Detect which cell encompasses the target text, then output its [X, Y] center coordinate. 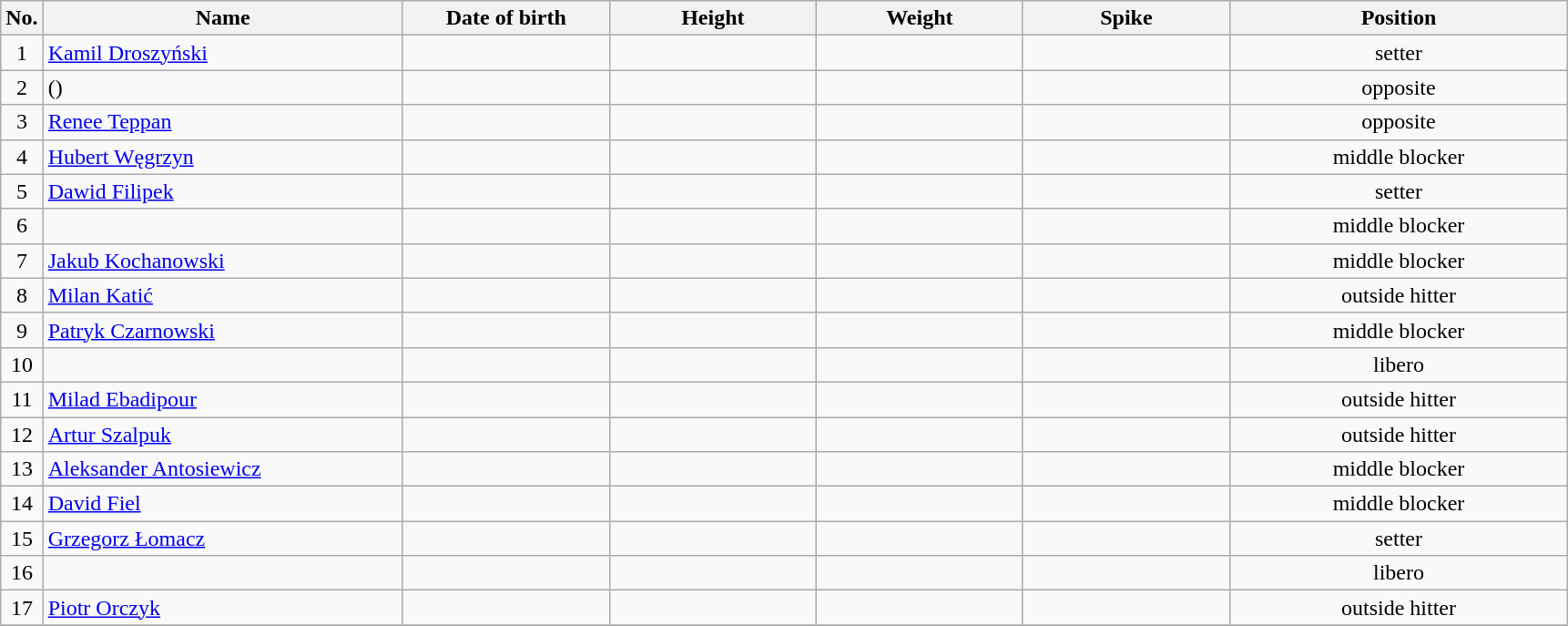
Renee Teppan [222, 122]
16 [22, 573]
10 [22, 364]
13 [22, 469]
11 [22, 399]
7 [22, 261]
Date of birth [506, 18]
Patryk Czarnowski [222, 330]
Milad Ebadipour [222, 399]
15 [22, 539]
Spike [1125, 18]
1 [22, 53]
Name [222, 18]
5 [22, 191]
Aleksander Antosiewicz [222, 469]
6 [22, 226]
Milan Katić [222, 295]
() [222, 87]
Height [712, 18]
14 [22, 504]
Hubert Węgrzyn [222, 157]
Weight [920, 18]
Kamil Droszyński [222, 53]
3 [22, 122]
David Fiel [222, 504]
Grzegorz Łomacz [222, 539]
17 [22, 608]
2 [22, 87]
Jakub Kochanowski [222, 261]
12 [22, 435]
Position [1399, 18]
No. [22, 18]
Artur Szalpuk [222, 435]
9 [22, 330]
4 [22, 157]
Piotr Orczyk [222, 608]
8 [22, 295]
Dawid Filipek [222, 191]
